Return (X, Y) of the center of cell containing provided text 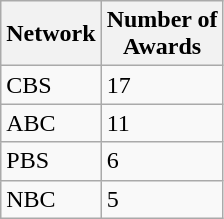
NBC (51, 199)
Network (51, 34)
CBS (51, 85)
Number ofAwards (162, 34)
PBS (51, 161)
5 (162, 199)
17 (162, 85)
6 (162, 161)
ABC (51, 123)
11 (162, 123)
